Return the [x, y] coordinate for the center point of the cell that contains the specified text.  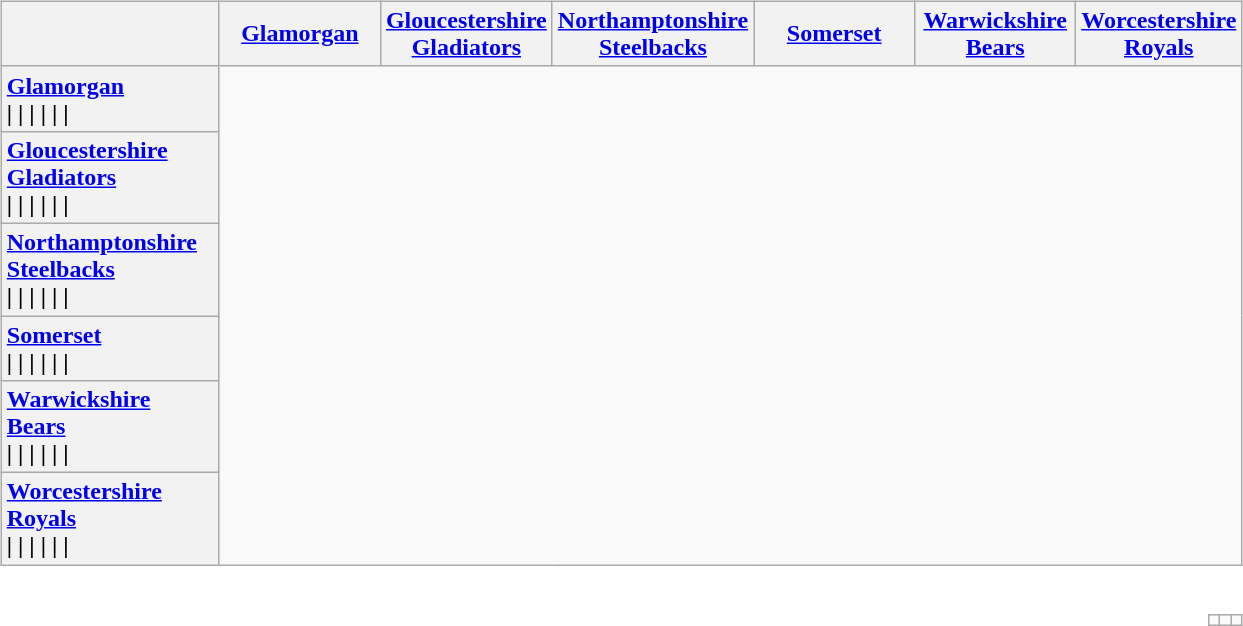
Gloucestershire Gladiators [466, 34]
Glamorgan | | | | | | [110, 98]
Warwickshire Bears [996, 34]
Somerset [834, 34]
Warwickshire Bears | | | | | | [110, 427]
Worcestershire Royals [1159, 34]
Northamptonshire Steelbacks [652, 34]
Northamptonshire Steelbacks | | | | | | [110, 269]
Worcestershire Royals | | | | | | [110, 519]
Somerset | | | | | | [110, 348]
Gloucestershire Gladiators | | | | | | [110, 177]
Glamorgan [300, 34]
